Locate the cell with the specified text and output its [X, Y] center coordinate. 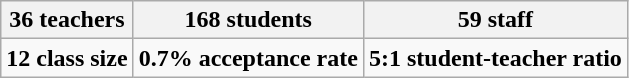
5:1 student-teacher ratio [495, 58]
0.7% acceptance rate [248, 58]
36 teachers [67, 20]
12 class size [67, 58]
168 students [248, 20]
59 staff [495, 20]
